For the text-containing cell, return its midpoint in (X, Y) coordinate format. 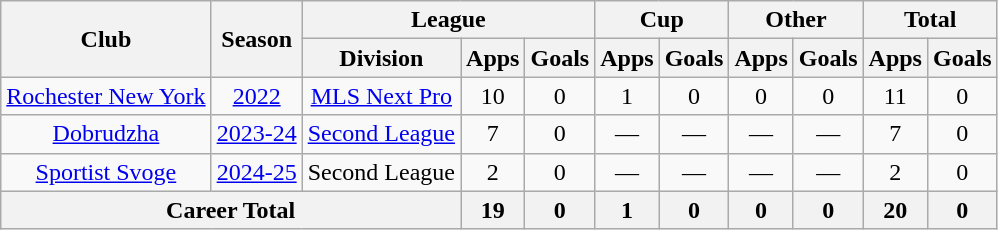
Sportist Svoge (106, 172)
2024-25 (256, 172)
10 (493, 96)
Rochester New York (106, 96)
19 (493, 210)
MLS Next Pro (381, 96)
2022 (256, 96)
League (448, 20)
2023-24 (256, 134)
20 (895, 210)
Dobrudzha (106, 134)
11 (895, 96)
Career Total (231, 210)
Other (796, 20)
Division (381, 58)
Cup (662, 20)
Total (930, 20)
Season (256, 39)
Club (106, 39)
